Find where the given text appears and provide that cell's center as (X, Y) coordinate. 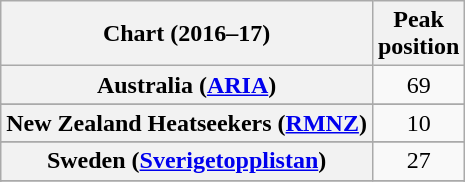
69 (418, 85)
Australia (ARIA) (187, 85)
27 (418, 161)
Sweden (Sverigetopplistan) (187, 161)
10 (418, 123)
Chart (2016–17) (187, 34)
Peakposition (418, 34)
New Zealand Heatseekers (RMNZ) (187, 123)
